Scan for the cell matching the given text and deliver its (X, Y) coordinate at center. 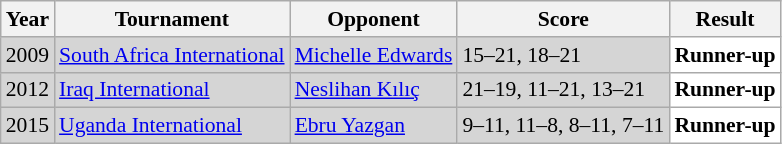
Neslihan Kılıç (374, 90)
2012 (28, 90)
2015 (28, 126)
Year (28, 19)
Ebru Yazgan (374, 126)
Opponent (374, 19)
Uganda International (172, 126)
South Africa International (172, 55)
Tournament (172, 19)
9–11, 11–8, 8–11, 7–11 (563, 126)
21–19, 11–21, 13–21 (563, 90)
Result (724, 19)
Iraq International (172, 90)
Score (563, 19)
Michelle Edwards (374, 55)
2009 (28, 55)
15–21, 18–21 (563, 55)
